Provide the (x, y) coordinate of the cell's center where the given text is located.  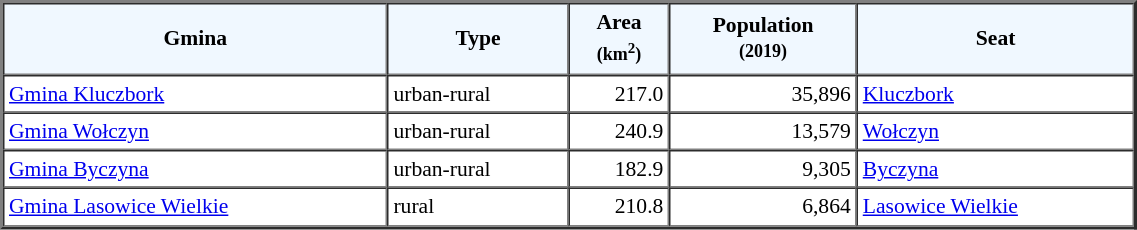
rural (478, 207)
35,896 (762, 93)
Gmina (195, 38)
217.0 (620, 93)
9,305 (762, 169)
210.8 (620, 207)
Population(2019) (762, 38)
Byczyna (996, 169)
Lasowice Wielkie (996, 207)
13,579 (762, 131)
Gmina Lasowice Wielkie (195, 207)
Gmina Kluczbork (195, 93)
Kluczbork (996, 93)
Wołczyn (996, 131)
Seat (996, 38)
Type (478, 38)
Gmina Wołczyn (195, 131)
182.9 (620, 169)
240.9 (620, 131)
6,864 (762, 207)
Gmina Byczyna (195, 169)
Area(km2) (620, 38)
